Detect which cell encompasses the target text, then output its [x, y] center coordinate. 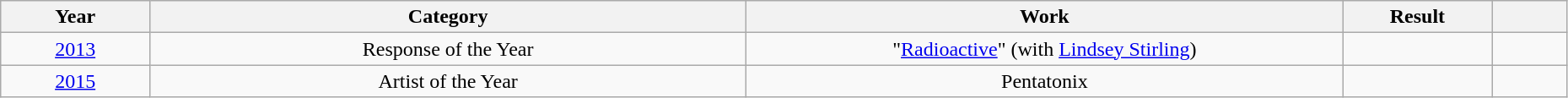
2013 [76, 49]
Pentatonix [1044, 81]
Response of the Year [449, 49]
Artist of the Year [449, 81]
Year [76, 17]
Result [1417, 17]
Work [1044, 17]
Category [449, 17]
2015 [76, 81]
"Radioactive" (with Lindsey Stirling) [1044, 49]
